Scan for the cell matching the given text and deliver its [x, y] coordinate at center. 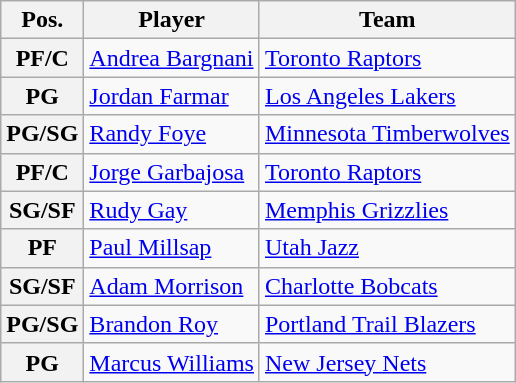
Utah Jazz [387, 248]
Portland Trail Blazers [387, 324]
Rudy Gay [172, 210]
Randy Foye [172, 134]
Minnesota Timberwolves [387, 134]
Charlotte Bobcats [387, 286]
Pos. [42, 20]
Memphis Grizzlies [387, 210]
Los Angeles Lakers [387, 96]
New Jersey Nets [387, 362]
Adam Morrison [172, 286]
Team [387, 20]
Andrea Bargnani [172, 58]
PF [42, 248]
Marcus Williams [172, 362]
Brandon Roy [172, 324]
Jorge Garbajosa [172, 172]
Player [172, 20]
Jordan Farmar [172, 96]
Paul Millsap [172, 248]
